For the text-containing cell, return its midpoint in (x, y) coordinate format. 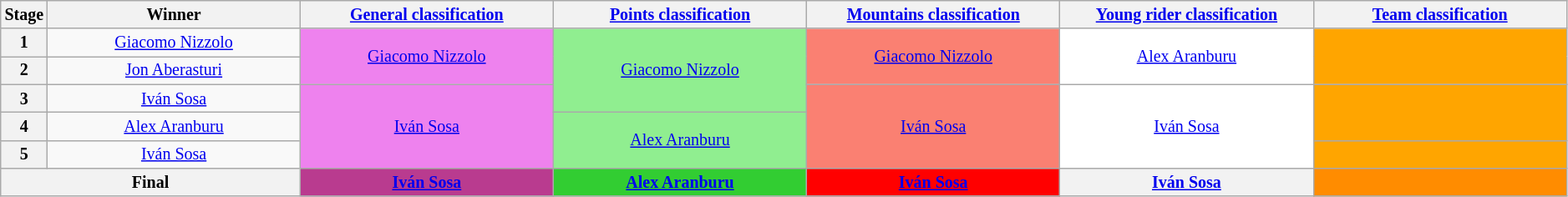
1 (24, 43)
Final (150, 182)
Team classification (1440, 15)
Young rider classification (1186, 15)
Jon Aberasturi (174, 70)
2 (24, 70)
Mountains classification (934, 15)
Stage (24, 15)
3 (24, 98)
4 (24, 127)
General classification (426, 15)
Winner (174, 15)
Points classification (680, 15)
5 (24, 154)
